Search for the cell housing the specified text and yield its (x, y) center coordinate. 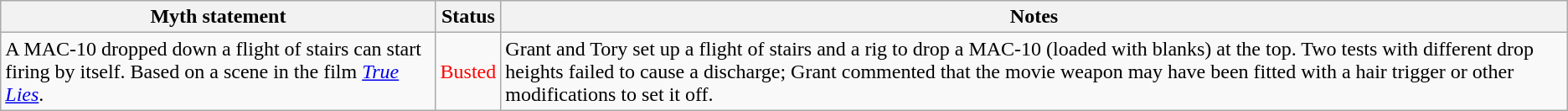
Notes (1034, 17)
Myth statement (218, 17)
Status (468, 17)
Busted (468, 71)
A MAC-10 dropped down a flight of stairs can start firing by itself. Based on a scene in the film True Lies. (218, 71)
